Output the [X, Y] coordinate of the center of the cell containing the given text.  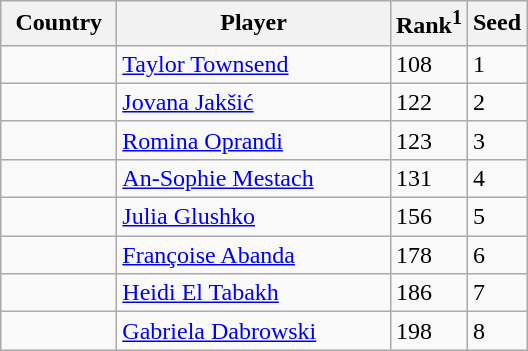
Player [254, 24]
5 [496, 217]
Taylor Townsend [254, 64]
122 [428, 102]
8 [496, 331]
Julia Glushko [254, 217]
Seed [496, 24]
Françoise Abanda [254, 255]
Country [59, 24]
3 [496, 140]
156 [428, 217]
131 [428, 178]
An-Sophie Mestach [254, 178]
2 [496, 102]
Rank1 [428, 24]
Heidi El Tabakh [254, 293]
186 [428, 293]
4 [496, 178]
Gabriela Dabrowski [254, 331]
198 [428, 331]
178 [428, 255]
Jovana Jakšić [254, 102]
Romina Oprandi [254, 140]
1 [496, 64]
6 [496, 255]
7 [496, 293]
108 [428, 64]
123 [428, 140]
